Capture the cell that displays the provided text and extract its [x, y] central coordinate. 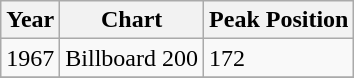
Billboard 200 [132, 58]
1967 [30, 58]
Peak Position [279, 20]
Chart [132, 20]
172 [279, 58]
Year [30, 20]
